For the text-containing cell, return its midpoint in [x, y] coordinate format. 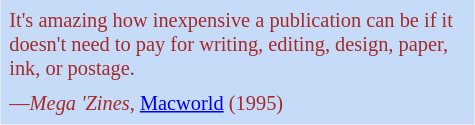
It's amazing how inexpensive a publication can be if it doesn't need to pay for writing, editing, design, paper, ink, or postage. [238, 46]
—Mega 'Zines, Macworld (1995) [238, 104]
